Return the (x, y) coordinate for the center point of the cell that contains the specified text.  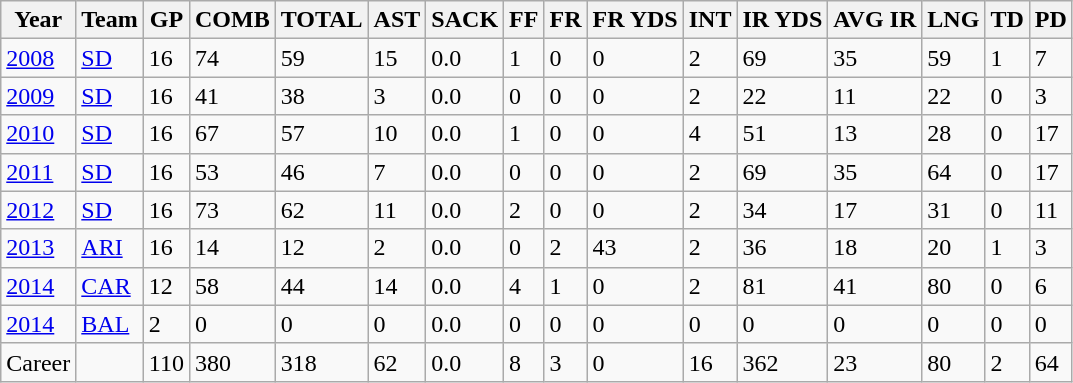
Team (110, 20)
23 (875, 362)
2010 (38, 134)
FR (566, 20)
2012 (38, 210)
TOTAL (322, 20)
67 (232, 134)
46 (322, 172)
2013 (38, 248)
110 (166, 362)
2009 (38, 96)
38 (322, 96)
57 (322, 134)
15 (397, 58)
28 (954, 134)
73 (232, 210)
18 (875, 248)
6 (1050, 286)
2011 (38, 172)
LNG (954, 20)
IR YDS (782, 20)
34 (782, 210)
Career (38, 362)
SACK (465, 20)
53 (232, 172)
GP (166, 20)
51 (782, 134)
CAR (110, 286)
380 (232, 362)
362 (782, 362)
AVG IR (875, 20)
FF (524, 20)
2008 (38, 58)
36 (782, 248)
43 (635, 248)
58 (232, 286)
10 (397, 134)
COMB (232, 20)
INT (710, 20)
318 (322, 362)
8 (524, 362)
ARI (110, 248)
81 (782, 286)
44 (322, 286)
TD (1007, 20)
PD (1050, 20)
BAL (110, 324)
20 (954, 248)
74 (232, 58)
FR YDS (635, 20)
Year (38, 20)
31 (954, 210)
13 (875, 134)
AST (397, 20)
